From the cell containing the given text, extract its center point as [X, Y] coordinate. 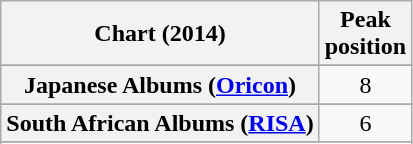
Japanese Albums (Oricon) [160, 85]
Peakposition [365, 34]
6 [365, 123]
South African Albums (RISA) [160, 123]
8 [365, 85]
Chart (2014) [160, 34]
